Scan for the cell matching the given text and deliver its [x, y] coordinate at center. 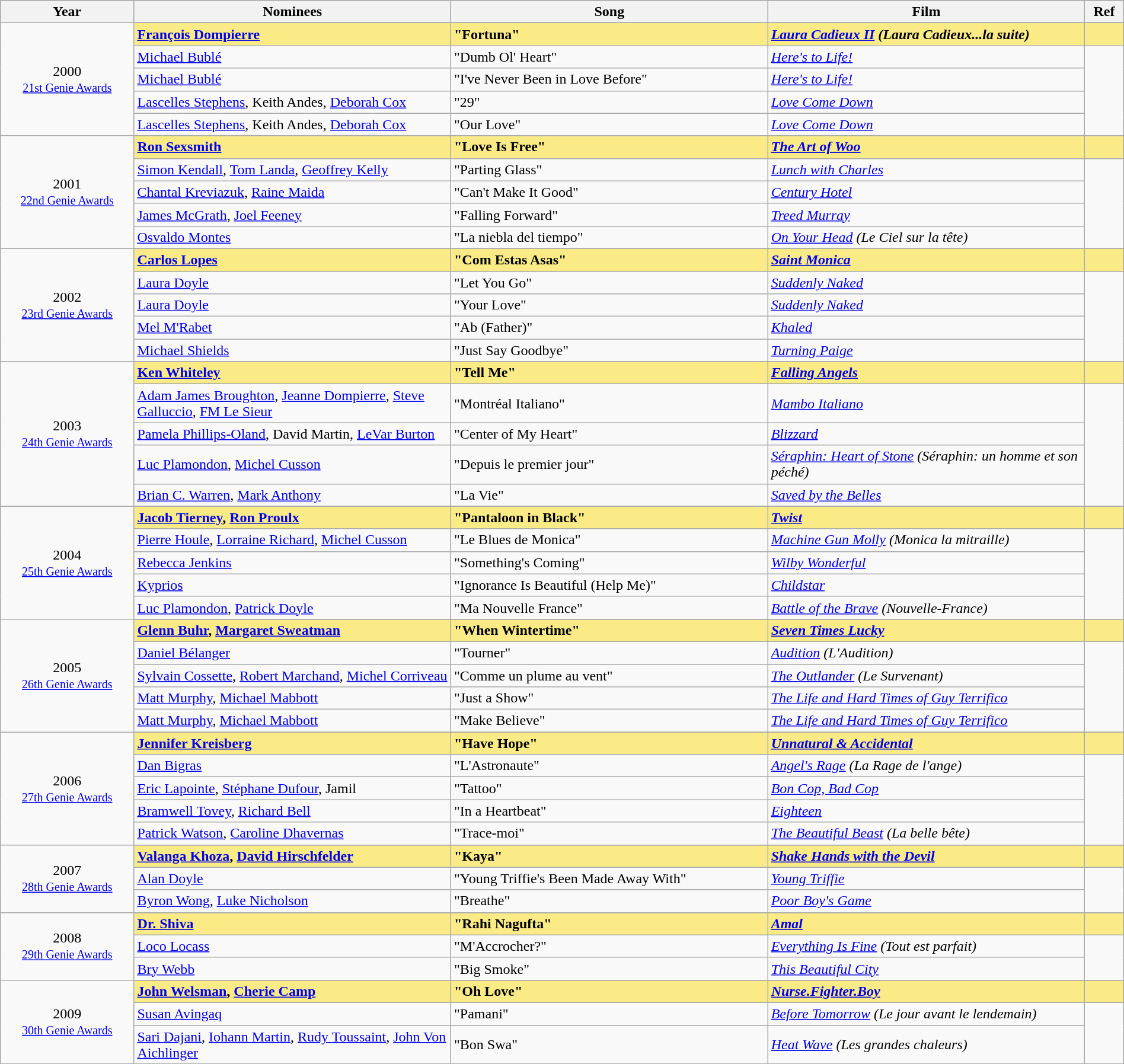
Eighteen [926, 811]
James McGrath, Joel Feeney [293, 215]
"Just a Show" [609, 698]
Rebecca Jenkins [293, 563]
"Ma Nouvelle France" [609, 608]
"Montréal Italiano" [609, 403]
Seven Times Lucky [926, 630]
Nurse.Fighter.Boy [926, 991]
"L'Astronaute" [609, 766]
"29" [609, 102]
2005 26th Genie Awards [68, 675]
The Art of Woo [926, 147]
On Your Head (Le Ciel sur la tête) [926, 237]
Osvaldo Montes [293, 237]
Before Tomorrow (Le jour avant le lendemain) [926, 1014]
"Dumb Ol' Heart" [609, 57]
Machine Gun Molly (Monica la mitraille) [926, 540]
Dr. Shiva [293, 924]
"Le Blues de Monica" [609, 540]
Patrick Watson, Caroline Dhavernas [293, 833]
Heat Wave (Les grandes chaleurs) [926, 1044]
2009 30th Genie Awards [68, 1022]
Treed Murray [926, 215]
Dan Bigras [293, 766]
"Our Love" [609, 124]
"Just Say Goodbye" [609, 350]
Glenn Buhr, Margaret Sweatman [293, 630]
Carlos Lopes [293, 260]
Blizzard [926, 434]
Nominees [293, 12]
Film [926, 12]
"Tell Me" [609, 373]
Poor Boy's Game [926, 901]
2007 28th Genie Awards [68, 878]
Mambo Italiano [926, 403]
Year [68, 12]
"Fortuna" [609, 34]
2000 21st Genie Awards [68, 79]
Unnatural & Accidental [926, 743]
"Young Triffie's Been Made Away With" [609, 878]
Séraphin: Heart of Stone (Séraphin: un homme et son péché) [926, 465]
Audition (L'Audition) [926, 653]
Battle of the Brave (Nouvelle-France) [926, 608]
Twist [926, 517]
Bramwell Tovey, Richard Bell [293, 811]
Simon Kendall, Tom Landa, Geoffrey Kelly [293, 170]
Luc Plamondon, Michel Cusson [293, 465]
"Center of My Heart" [609, 434]
Daniel Bélanger [293, 653]
"Big Smoke" [609, 969]
The Beautiful Beast (La belle bête) [926, 833]
Mel M'Rabet [293, 328]
"Breathe" [609, 901]
2004 25th Genie Awards [68, 563]
"Bon Swa" [609, 1044]
2001 22nd Genie Awards [68, 192]
"Make Believe" [609, 721]
François Dompierre [293, 34]
Pamela Phillips-Oland, David Martin, LeVar Burton [293, 434]
2002 23rd Genie Awards [68, 305]
Saved by the Belles [926, 495]
Angel's Rage (La Rage de l'ange) [926, 766]
"La niebla del tiempo" [609, 237]
"When Wintertime" [609, 630]
Khaled [926, 328]
Sylvain Cossette, Robert Marchand, Michel Corriveau [293, 675]
Alan Doyle [293, 878]
Kyprios [293, 585]
Ref [1104, 12]
"Com Estas Asas" [609, 260]
"Something's Coming" [609, 563]
"Ab (Father)" [609, 328]
"Tattoo" [609, 788]
This Beautiful City [926, 969]
Luc Plamondon, Patrick Doyle [293, 608]
Pierre Houle, Lorraine Richard, Michel Cusson [293, 540]
"Falling Forward" [609, 215]
Wilby Wonderful [926, 563]
Century Hotel [926, 192]
2008 29th Genie Awards [68, 946]
Bon Cop, Bad Cop [926, 788]
Adam James Broughton, Jeanne Dompierre, Steve Galluccio, FM Le Sieur [293, 403]
John Welsman, Cherie Camp [293, 991]
Chantal Kreviazuk, Raine Maida [293, 192]
Song [609, 12]
Valanga Khoza, David Hirschfelder [293, 856]
Turning Paige [926, 350]
Ken Whiteley [293, 373]
"I've Never Been in Love Before" [609, 79]
Loco Locass [293, 946]
Falling Angels [926, 373]
"In a Heartbeat" [609, 811]
Everything Is Fine (Tout est parfait) [926, 946]
Shake Hands with the Devil [926, 856]
Byron Wong, Luke Nicholson [293, 901]
"Ignorance Is Beautiful (Help Me)" [609, 585]
2006 27th Genie Awards [68, 788]
"M'Accrocher?" [609, 946]
Eric Lapointe, Stéphane Dufour, Jamil [293, 788]
"Tourner" [609, 653]
Amal [926, 924]
"La Vie" [609, 495]
"Rahi Nagufta" [609, 924]
"Pantaloon in Black" [609, 517]
"Trace-moi" [609, 833]
Susan Avingaq [293, 1014]
"Let You Go" [609, 283]
Ron Sexsmith [293, 147]
Jacob Tierney, Ron Proulx [293, 517]
Bry Webb [293, 969]
"Can't Make It Good" [609, 192]
Young Triffie [926, 878]
"Parting Glass" [609, 170]
Laura Cadieux II (Laura Cadieux...la suite) [926, 34]
Brian C. Warren, Mark Anthony [293, 495]
"Have Hope" [609, 743]
"Oh Love" [609, 991]
Sari Dajani, Iohann Martin, Rudy Toussaint, John Von Aichlinger [293, 1044]
"Your Love" [609, 305]
Jennifer Kreisberg [293, 743]
Lunch with Charles [926, 170]
2003 24th Genie Awards [68, 434]
"Kaya" [609, 856]
Saint Monica [926, 260]
"Love Is Free" [609, 147]
Michael Shields [293, 350]
"Comme un plume au vent" [609, 675]
"Pamani" [609, 1014]
Childstar [926, 585]
The Outlander (Le Survenant) [926, 675]
"Depuis le premier jour" [609, 465]
